Extract the (X, Y) coordinate from the center of the cell holding the provided text.  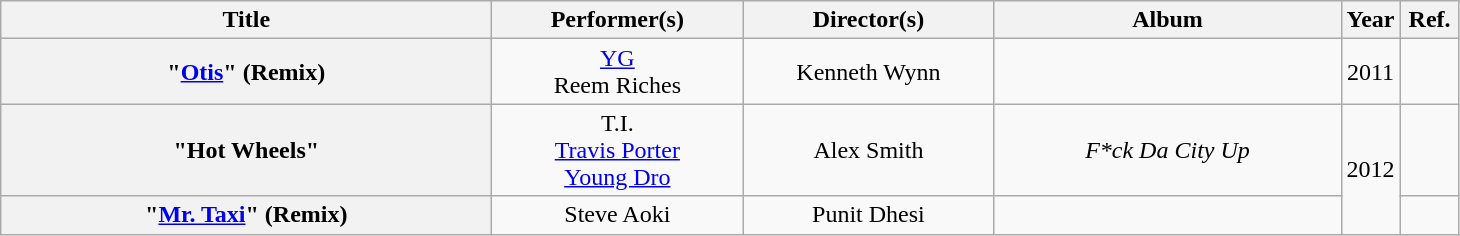
Director(s) (868, 20)
YGReem Riches (618, 72)
F*ck Da City Up (1168, 150)
2012 (1370, 169)
Ref. (1430, 20)
Alex Smith (868, 150)
Title (246, 20)
T.I.Travis PorterYoung Dro (618, 150)
Steve Aoki (618, 215)
Album (1168, 20)
2011 (1370, 72)
Performer(s) (618, 20)
Punit Dhesi (868, 215)
Kenneth Wynn (868, 72)
"Otis" (Remix) (246, 72)
Year (1370, 20)
"Mr. Taxi" (Remix) (246, 215)
"Hot Wheels" (246, 150)
